For the text-containing cell, return its midpoint in (x, y) coordinate format. 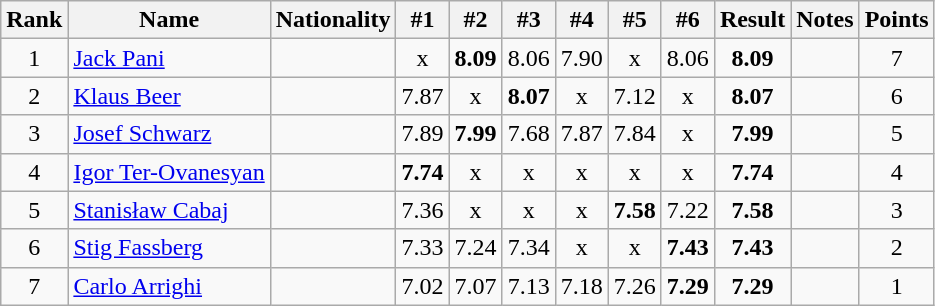
Nationality (333, 20)
7.89 (422, 134)
7.13 (528, 286)
7.02 (422, 286)
#5 (634, 20)
7.07 (476, 286)
7.24 (476, 248)
#4 (582, 20)
7.22 (688, 210)
7.90 (582, 58)
Stig Fassberg (169, 248)
#2 (476, 20)
Jack Pani (169, 58)
Name (169, 20)
7.68 (528, 134)
7.18 (582, 286)
Result (752, 20)
7.34 (528, 248)
#1 (422, 20)
Notes (825, 20)
7.26 (634, 286)
Points (896, 20)
Carlo Arrighi (169, 286)
Rank (34, 20)
7.84 (634, 134)
#6 (688, 20)
Klaus Beer (169, 96)
Josef Schwarz (169, 134)
#3 (528, 20)
7.12 (634, 96)
7.33 (422, 248)
7.36 (422, 210)
Stanisław Cabaj (169, 210)
Igor Ter-Ovanesyan (169, 172)
